Locate the cell with the specified text and output its (X, Y) center coordinate. 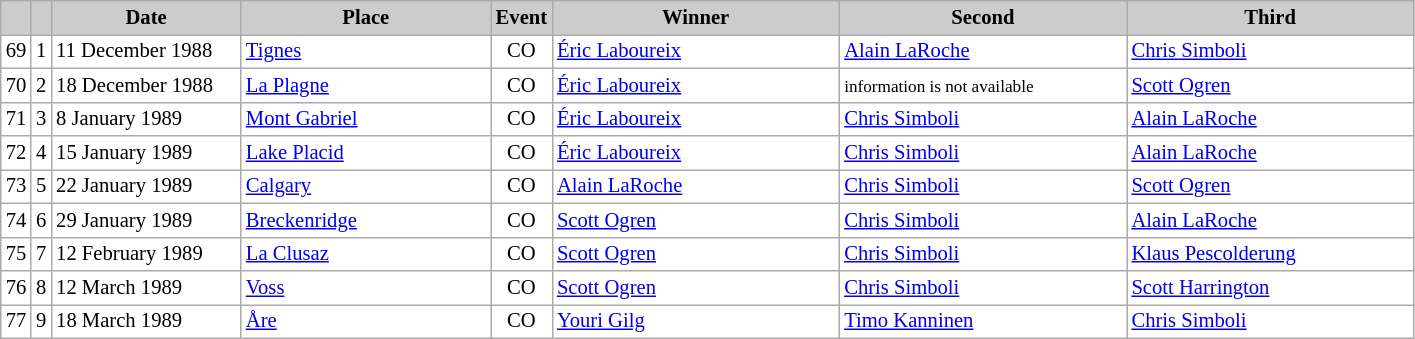
Scott Harrington (1270, 287)
75 (16, 254)
4 (41, 153)
Klaus Pescolderung (1270, 254)
Date (146, 17)
12 February 1989 (146, 254)
15 January 1989 (146, 153)
Breckenridge (366, 220)
Timo Kanninen (982, 321)
Åre (366, 321)
Event (522, 17)
76 (16, 287)
18 March 1989 (146, 321)
72 (16, 153)
Youri Gilg (696, 321)
Mont Gabriel (366, 119)
71 (16, 119)
74 (16, 220)
6 (41, 220)
2 (41, 85)
information is not available (982, 85)
73 (16, 186)
Voss (366, 287)
77 (16, 321)
12 March 1989 (146, 287)
70 (16, 85)
11 December 1988 (146, 51)
Lake Placid (366, 153)
69 (16, 51)
La Clusaz (366, 254)
Third (1270, 17)
9 (41, 321)
5 (41, 186)
Second (982, 17)
8 (41, 287)
8 January 1989 (146, 119)
29 January 1989 (146, 220)
La Plagne (366, 85)
Place (366, 17)
3 (41, 119)
1 (41, 51)
Winner (696, 17)
22 January 1989 (146, 186)
Tignes (366, 51)
7 (41, 254)
18 December 1988 (146, 85)
Calgary (366, 186)
